For the text-containing cell, return its midpoint in (x, y) coordinate format. 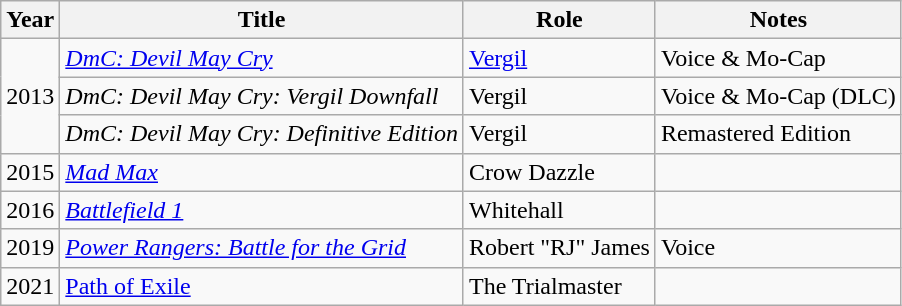
Mad Max (262, 172)
2021 (30, 286)
DmC: Devil May Cry: Vergil Downfall (262, 96)
Voice & Mo-Cap (778, 58)
2013 (30, 96)
Role (559, 20)
Path of Exile (262, 286)
Battlefield 1 (262, 210)
Voice (778, 248)
Notes (778, 20)
The Trialmaster (559, 286)
DmC: Devil May Cry (262, 58)
Voice & Mo-Cap (DLC) (778, 96)
Robert "RJ" James (559, 248)
2019 (30, 248)
2016 (30, 210)
2015 (30, 172)
DmC: Devil May Cry: Definitive Edition (262, 134)
Remastered Edition (778, 134)
Title (262, 20)
Crow Dazzle (559, 172)
Year (30, 20)
Power Rangers: Battle for the Grid (262, 248)
Whitehall (559, 210)
